Determine the (x, y) coordinate at the center of the cell enclosing the given text.  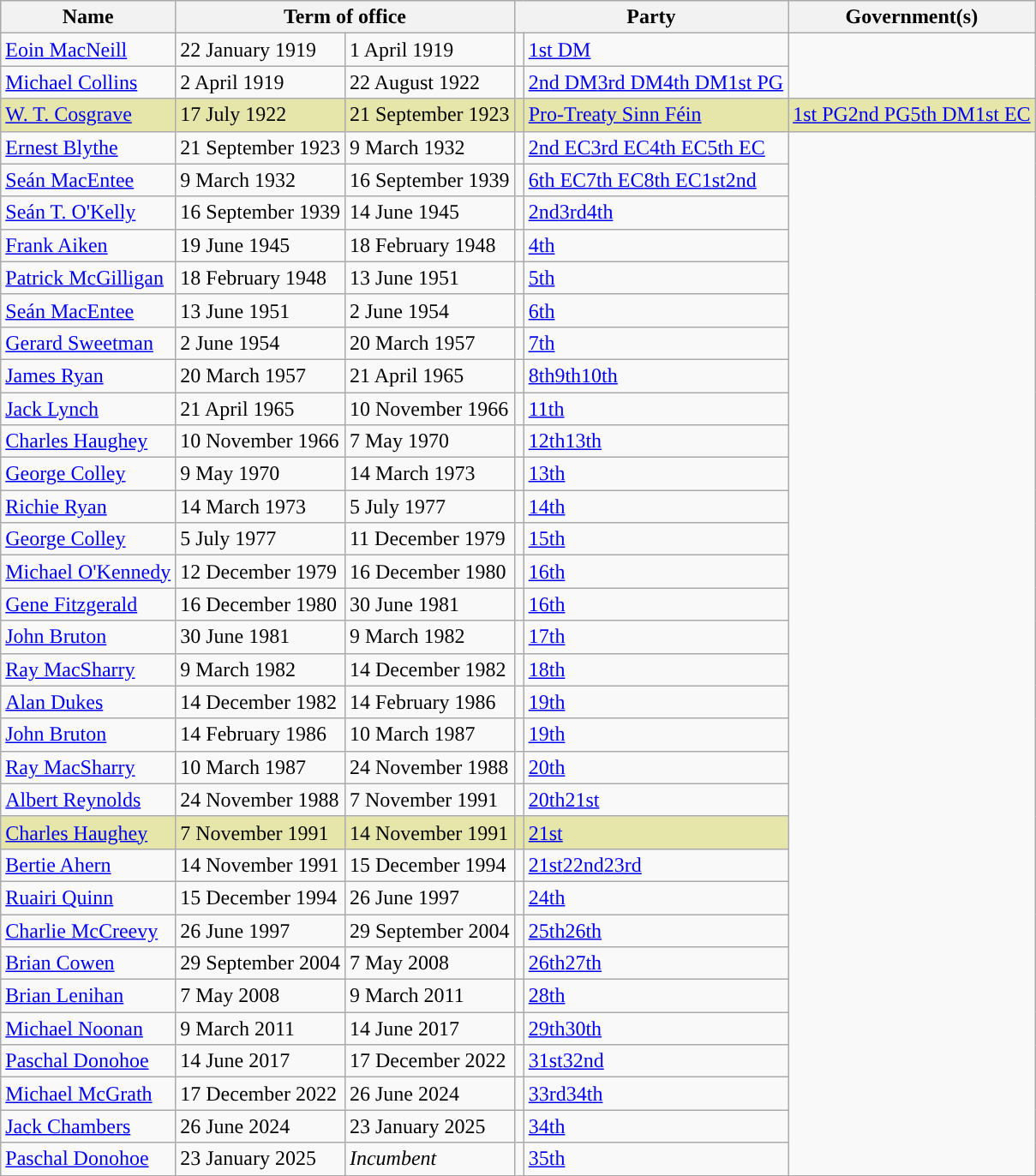
Gerard Sweetman (88, 343)
6th EC7th EC8th EC1st2nd (656, 180)
21st (656, 832)
35th (656, 1159)
Jack Chambers (88, 1126)
4th (656, 245)
14 June 1945 (429, 213)
Michael Noonan (88, 1029)
12 December 1979 (260, 572)
Seán T. O'Kelly (88, 213)
7th (656, 343)
9 May 1970 (260, 474)
25th26th (656, 930)
Term of office (344, 17)
29th30th (656, 1029)
Party (651, 17)
2nd3rd4th (656, 213)
Bertie Ahern (88, 865)
Ruairi Quinn (88, 897)
Ernest Blythe (88, 147)
13th (656, 474)
Michael McGrath (88, 1094)
Brian Lenihan (88, 996)
5th (656, 278)
20th (656, 767)
Frank Aiken (88, 245)
Patrick McGilligan (88, 278)
1st DM (656, 50)
22 August 1922 (429, 82)
Richie Ryan (88, 507)
11th (656, 409)
Gene Fitzgerald (88, 604)
17th (656, 637)
Government(s) (912, 17)
15th (656, 539)
Michael O'Kennedy (88, 572)
17 July 1922 (260, 115)
34th (656, 1126)
26th27th (656, 963)
19 June 1945 (260, 245)
2 April 1919 (260, 82)
8th9th10th (656, 375)
Pro-Treaty Sinn Féin (656, 115)
2nd EC3rd EC4th EC5th EC (656, 147)
7 May 1970 (429, 441)
W. T. Cosgrave (88, 115)
Brian Cowen (88, 963)
18th (656, 669)
Name (88, 17)
Jack Lynch (88, 409)
1 April 1919 (429, 50)
21st22nd23rd (656, 865)
20th21st (656, 800)
24th (656, 897)
11 December 1979 (429, 539)
12th13th (656, 441)
Charlie McCreevy (88, 930)
28th (656, 996)
1st PG2nd PG5th DM1st EC (912, 115)
31st32nd (656, 1061)
James Ryan (88, 375)
6th (656, 310)
Michael Collins (88, 82)
14th (656, 507)
Incumbent (429, 1159)
22 January 1919 (260, 50)
Alan Dukes (88, 702)
2nd DM3rd DM4th DM1st PG (656, 82)
33rd34th (656, 1094)
Albert Reynolds (88, 800)
Eoin MacNeill (88, 50)
